Find where the given text appears and provide that cell's center as [x, y] coordinate. 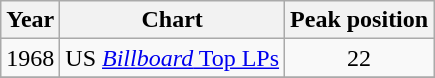
22 [360, 58]
1968 [30, 58]
Year [30, 20]
Chart [172, 20]
Peak position [360, 20]
US Billboard Top LPs [172, 58]
